Identify which cell holds the provided text, then report its [x, y] central coordinate. 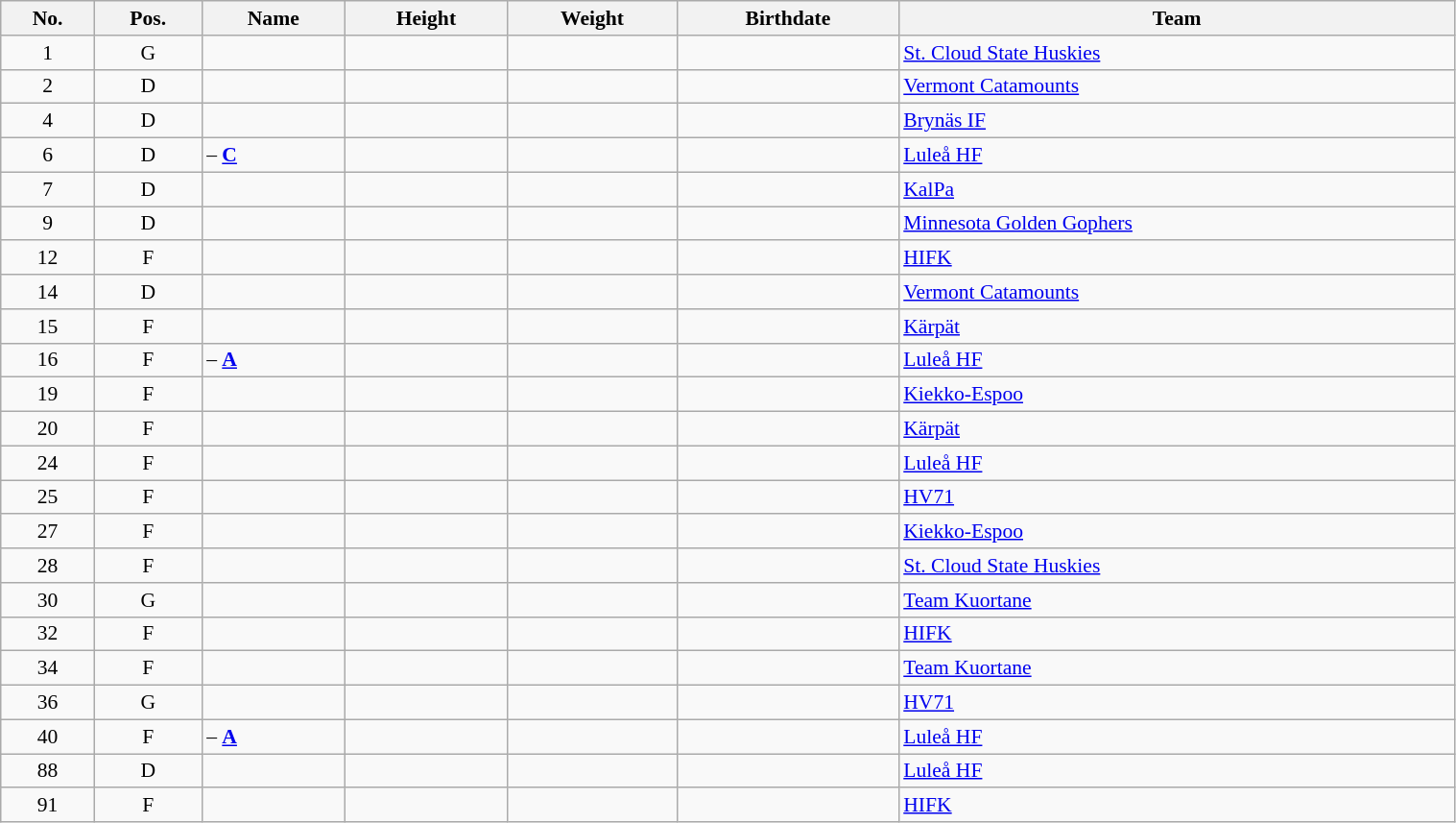
KalPa [1177, 189]
No. [48, 18]
9 [48, 224]
36 [48, 703]
1 [48, 53]
4 [48, 121]
Weight [591, 18]
Name [273, 18]
25 [48, 497]
91 [48, 806]
15 [48, 327]
Team [1177, 18]
88 [48, 771]
Birthdate [788, 18]
14 [48, 292]
34 [48, 668]
40 [48, 737]
Brynäs IF [1177, 121]
Pos. [148, 18]
28 [48, 566]
16 [48, 360]
30 [48, 600]
20 [48, 429]
32 [48, 634]
Minnesota Golden Gophers [1177, 224]
– C [273, 156]
27 [48, 532]
7 [48, 189]
24 [48, 463]
2 [48, 86]
19 [48, 395]
Height [426, 18]
12 [48, 258]
6 [48, 156]
